Return the (x, y) coordinate for the center point of the cell that contains the specified text.  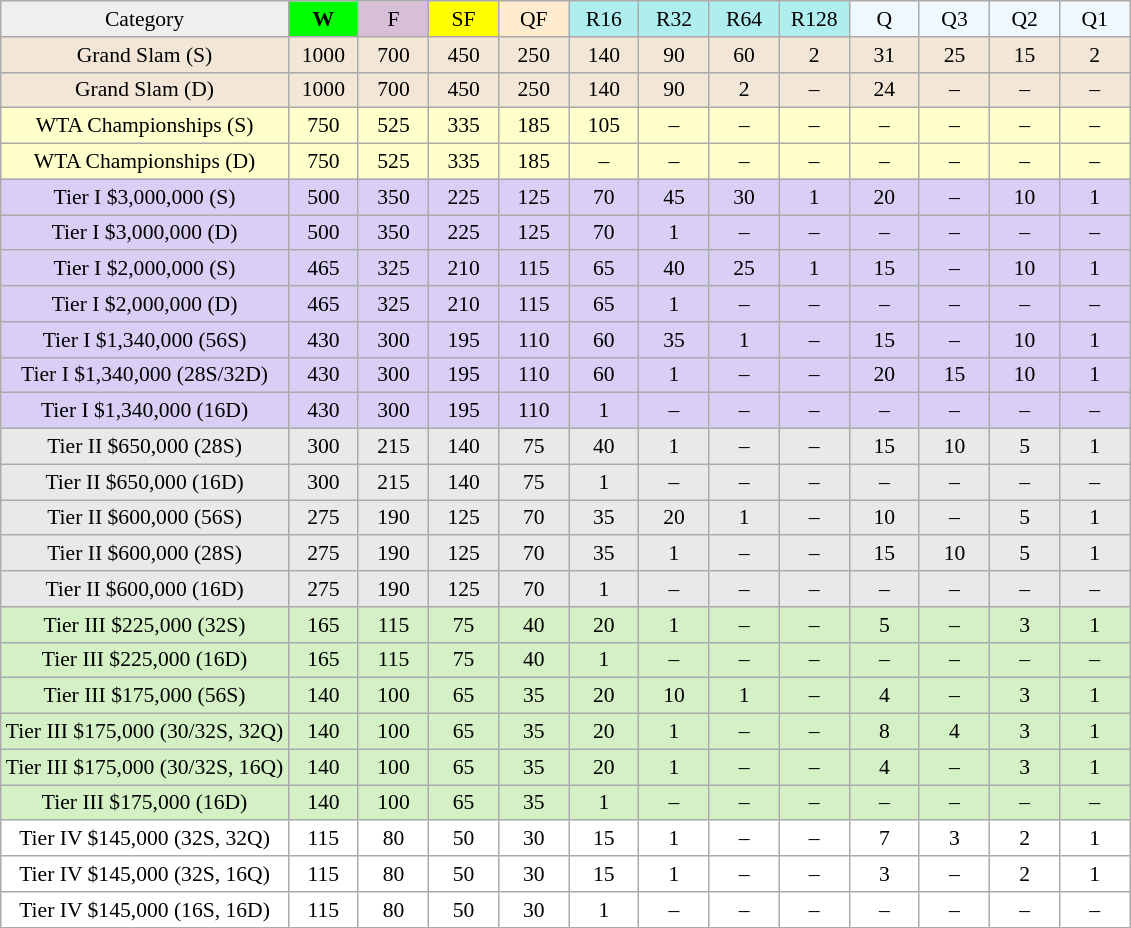
Tier I $1,340,000 (16D) (145, 411)
WTA Championships (D) (145, 162)
Category (145, 19)
Tier I $1,340,000 (56S) (145, 340)
Tier III $225,000 (16D) (145, 660)
Tier II $600,000 (28S) (145, 554)
F (393, 19)
Grand Slam (D) (145, 90)
R128 (814, 19)
Tier II $600,000 (56S) (145, 518)
Tier IV $145,000 (16S, 16D) (145, 910)
Tier I $2,000,000 (S) (145, 269)
Tier IV $145,000 (32S, 32Q) (145, 839)
QF (534, 19)
Q (884, 19)
Q2 (1025, 19)
Tier I $3,000,000 (D) (145, 233)
R64 (744, 19)
Tier IV $145,000 (32S, 16Q) (145, 874)
Tier III $175,000 (30/32S, 32Q) (145, 732)
8 (884, 732)
Tier II $600,000 (16D) (145, 589)
Q3 (954, 19)
Tier III $225,000 (32S) (145, 625)
Q1 (1095, 19)
Tier III $175,000 (16D) (145, 803)
Tier I $1,340,000 (28S/32D) (145, 375)
Tier III $175,000 (30/32S, 16Q) (145, 767)
Tier II $650,000 (16D) (145, 482)
Tier III $175,000 (56S) (145, 696)
Tier II $650,000 (28S) (145, 447)
SF (464, 19)
45 (674, 197)
7 (884, 839)
Grand Slam (S) (145, 55)
Tier I $2,000,000 (D) (145, 304)
24 (884, 90)
W (323, 19)
105 (604, 126)
R16 (604, 19)
R32 (674, 19)
Tier I $3,000,000 (S) (145, 197)
31 (884, 55)
WTA Championships (S) (145, 126)
